From the cell containing the given text, extract its center point as (X, Y) coordinate. 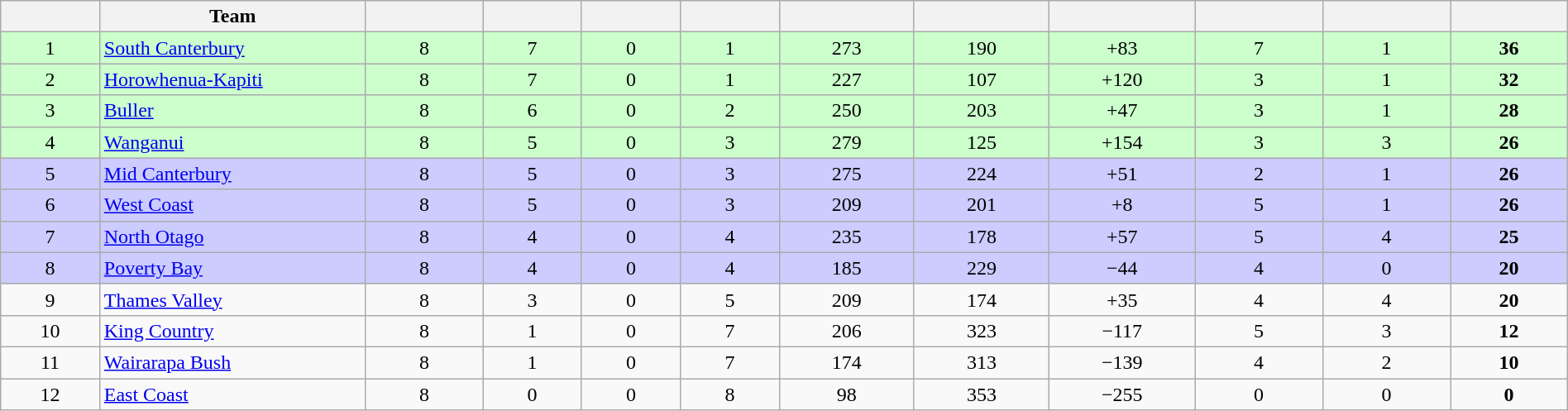
203 (981, 111)
11 (50, 362)
Wanganui (232, 142)
323 (981, 331)
−44 (1122, 268)
275 (847, 174)
+120 (1122, 79)
229 (981, 268)
Wairarapa Bush (232, 362)
250 (847, 111)
227 (847, 79)
279 (847, 142)
+8 (1122, 205)
Mid Canterbury (232, 174)
273 (847, 48)
36 (1508, 48)
Poverty Bay (232, 268)
Horowhenua-Kapiti (232, 79)
+57 (1122, 237)
Team (232, 17)
+154 (1122, 142)
28 (1508, 111)
224 (981, 174)
−255 (1122, 394)
201 (981, 205)
East Coast (232, 394)
+35 (1122, 299)
South Canterbury (232, 48)
−139 (1122, 362)
King Country (232, 331)
185 (847, 268)
−117 (1122, 331)
25 (1508, 237)
190 (981, 48)
313 (981, 362)
+83 (1122, 48)
353 (981, 394)
North Otago (232, 237)
235 (847, 237)
206 (847, 331)
32 (1508, 79)
9 (50, 299)
+51 (1122, 174)
Buller (232, 111)
+47 (1122, 111)
107 (981, 79)
Thames Valley (232, 299)
125 (981, 142)
98 (847, 394)
178 (981, 237)
West Coast (232, 205)
